Extract the (X, Y) coordinate from the center of the cell holding the provided text.  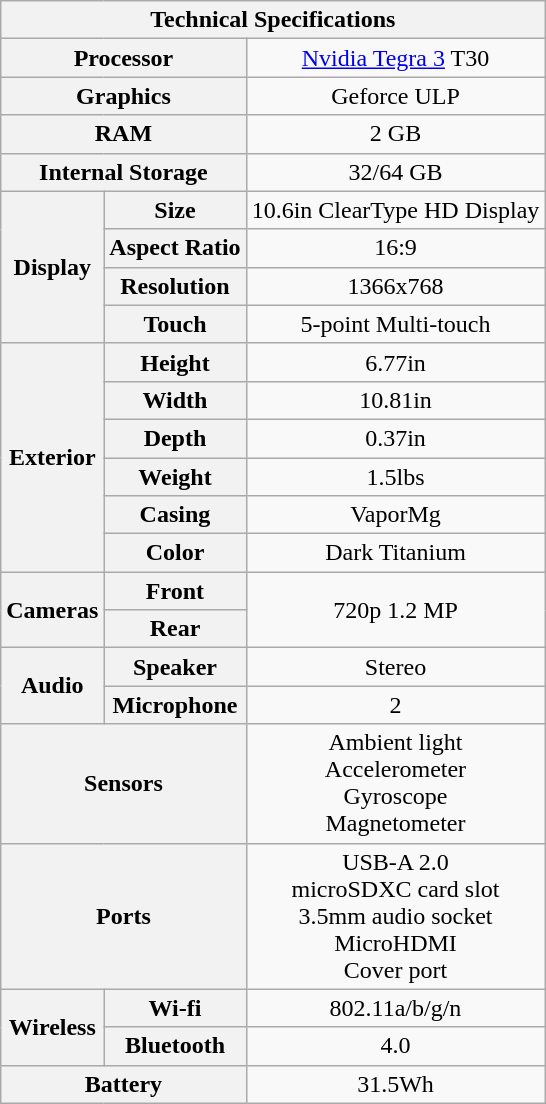
Front (175, 591)
Internal Storage (124, 172)
10.81in (396, 400)
Resolution (175, 286)
RAM (124, 134)
10.6in ClearType HD Display (396, 210)
Size (175, 210)
Width (175, 400)
16:9 (396, 248)
720p 1.2 MP (396, 610)
Casing (175, 515)
Microphone (175, 705)
Dark Titanium (396, 553)
Sensors (124, 784)
Depth (175, 438)
Cameras (52, 610)
32/64 GB (396, 172)
31.5Wh (396, 1084)
Speaker (175, 667)
Height (175, 362)
2 GB (396, 134)
Stereo (396, 667)
0.37in (396, 438)
Color (175, 553)
5-point Multi-touch (396, 324)
1.5lbs (396, 477)
Technical Specifications (273, 20)
1366x768 (396, 286)
802.11a/b/g/n (396, 1008)
Bluetooth (175, 1046)
Wi-fi (175, 1008)
Display (52, 267)
Touch (175, 324)
Ports (124, 916)
Ambient lightAccelerometerGyroscopeMagnetometer (396, 784)
Wireless (52, 1027)
Nvidia Tegra 3 T30 (396, 58)
Audio (52, 686)
Graphics (124, 96)
VaporMg (396, 515)
Rear (175, 629)
4.0 (396, 1046)
Exterior (52, 457)
2 (396, 705)
Processor (124, 58)
USB-A 2.0microSDXC card slot3.5mm audio socketMicroHDMICover port (396, 916)
Aspect Ratio (175, 248)
Battery (124, 1084)
6.77in (396, 362)
Geforce ULP (396, 96)
Weight (175, 477)
